Capture the cell that displays the provided text and extract its [x, y] central coordinate. 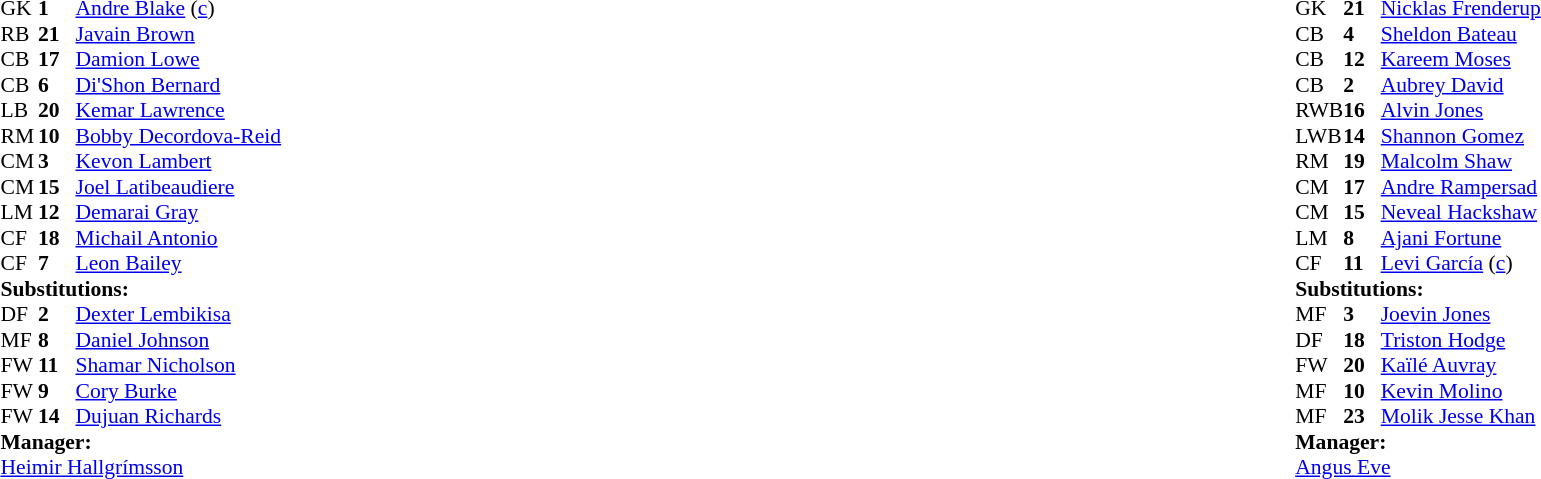
RB [19, 34]
LWB [1319, 136]
Kaïlé Auvray [1461, 365]
Damion Lowe [179, 59]
Malcolm Shaw [1461, 161]
Joel Latibeaudiere [179, 187]
Cory Burke [179, 391]
Levi García (c) [1461, 263]
19 [1362, 161]
Alvin Jones [1461, 111]
4 [1362, 34]
Andre Rampersad [1461, 187]
Dexter Lembikisa [179, 315]
23 [1362, 417]
9 [57, 391]
Di'Shon Bernard [179, 85]
Leon Bailey [179, 263]
Kemar Lawrence [179, 111]
Molik Jesse Khan [1461, 417]
21 [57, 34]
Demarai Gray [179, 213]
16 [1362, 111]
6 [57, 85]
Joevin Jones [1461, 315]
Daniel Johnson [179, 340]
Neveal Hackshaw [1461, 213]
Shannon Gomez [1461, 136]
7 [57, 263]
Bobby Decordova-Reid [179, 136]
Aubrey David [1461, 85]
Ajani Fortune [1461, 238]
Shamar Nicholson [179, 365]
Triston Hodge [1461, 340]
Michail Antonio [179, 238]
Kevin Molino [1461, 391]
Kareem Moses [1461, 59]
RWB [1319, 111]
Javain Brown [179, 34]
LB [19, 111]
Dujuan Richards [179, 417]
Sheldon Bateau [1461, 34]
Kevon Lambert [179, 161]
